Determine the (x, y) coordinate at the center of the cell enclosing the given text.  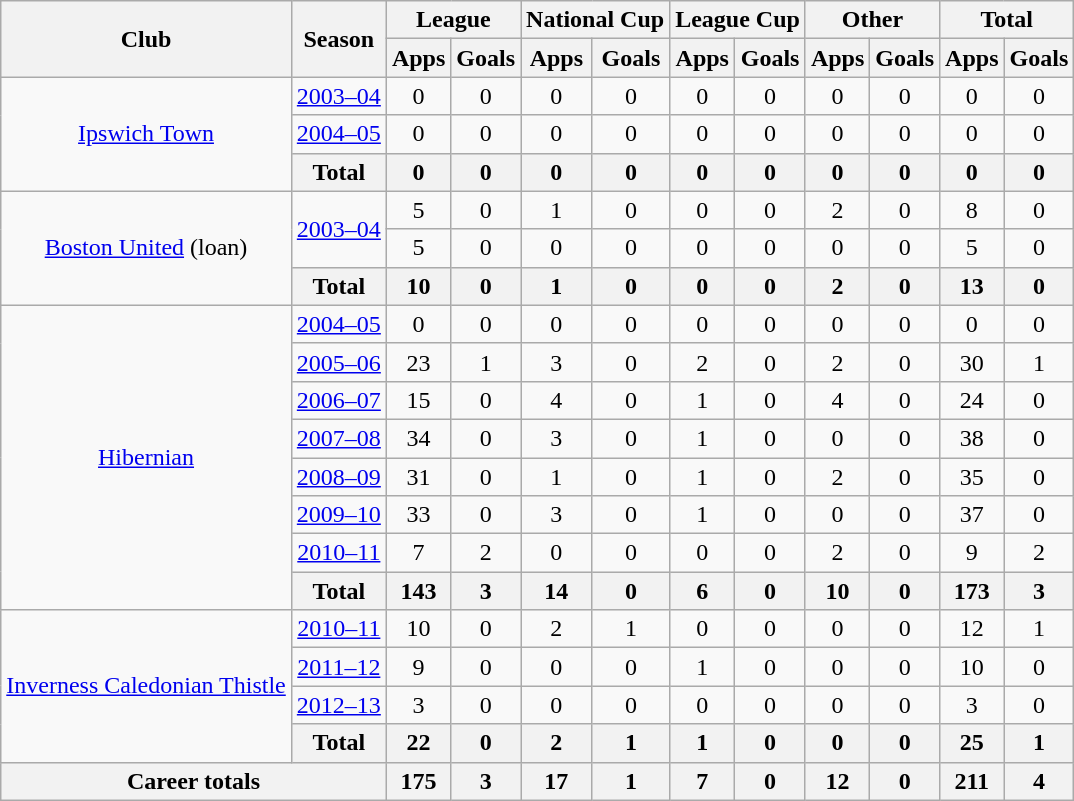
23 (418, 362)
Ipswich Town (146, 134)
34 (418, 438)
6 (702, 591)
33 (418, 515)
Season (338, 39)
Club (146, 39)
National Cup (596, 20)
8 (972, 210)
2005–06 (338, 362)
24 (972, 400)
173 (972, 591)
Inverness Caledonian Thistle (146, 686)
2006–07 (338, 400)
2012–13 (338, 705)
2011–12 (338, 667)
175 (418, 781)
Other (872, 20)
2009–10 (338, 515)
14 (557, 591)
37 (972, 515)
2007–08 (338, 438)
31 (418, 477)
38 (972, 438)
13 (972, 286)
22 (418, 743)
30 (972, 362)
143 (418, 591)
League (453, 20)
15 (418, 400)
17 (557, 781)
Career totals (194, 781)
211 (972, 781)
League Cup (738, 20)
25 (972, 743)
Hibernian (146, 457)
2008–09 (338, 477)
Boston United (loan) (146, 248)
35 (972, 477)
